From the cell containing the given text, extract its center point as (X, Y) coordinate. 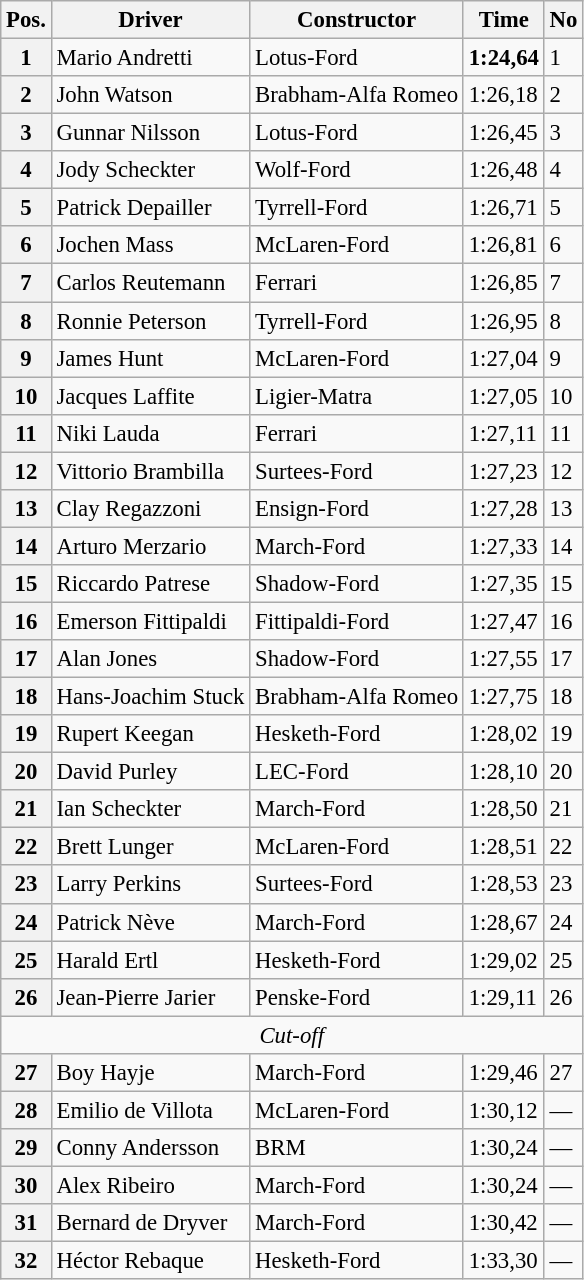
Constructor (357, 20)
Gunnar Nilsson (150, 133)
32 (26, 1261)
Penske-Ford (357, 997)
Emerson Fittipaldi (150, 621)
Emilio de Villota (150, 1110)
1:27,04 (504, 358)
1:27,23 (504, 471)
30 (26, 1185)
1:27,75 (504, 697)
29 (26, 1148)
1:28,10 (504, 772)
1:30,42 (504, 1223)
Ligier-Matra (357, 396)
1:29,46 (504, 1073)
Jacques Laffite (150, 396)
David Purley (150, 772)
Jody Scheckter (150, 170)
Wolf-Ford (357, 170)
1:27,05 (504, 396)
1:26,48 (504, 170)
Mario Andretti (150, 58)
1:27,35 (504, 584)
John Watson (150, 95)
BRM (357, 1148)
James Hunt (150, 358)
Boy Hayje (150, 1073)
No (563, 20)
Alan Jones (150, 659)
Cut-off (292, 1035)
Carlos Reutemann (150, 283)
Niki Lauda (150, 433)
Patrick Nève (150, 922)
Brett Lunger (150, 847)
Ian Scheckter (150, 809)
Ensign-Ford (357, 509)
Larry Perkins (150, 885)
Jochen Mass (150, 245)
1:27,55 (504, 659)
1:29,02 (504, 960)
Jean-Pierre Jarier (150, 997)
1:27,33 (504, 546)
Vittorio Brambilla (150, 471)
Patrick Depailler (150, 208)
1:28,02 (504, 734)
Ronnie Peterson (150, 321)
Time (504, 20)
1:28,51 (504, 847)
1:26,85 (504, 283)
31 (26, 1223)
Riccardo Patrese (150, 584)
1:28,53 (504, 885)
Driver (150, 20)
1:27,47 (504, 621)
1:30,12 (504, 1110)
1:26,18 (504, 95)
LEC-Ford (357, 772)
1:28,50 (504, 809)
1:24,64 (504, 58)
Bernard de Dryver (150, 1223)
1:27,28 (504, 509)
Pos. (26, 20)
Conny Andersson (150, 1148)
Rupert Keegan (150, 734)
1:26,45 (504, 133)
1:26,71 (504, 208)
Arturo Merzario (150, 546)
Fittipaldi-Ford (357, 621)
Clay Regazzoni (150, 509)
Alex Ribeiro (150, 1185)
1:29,11 (504, 997)
Hans-Joachim Stuck (150, 697)
1:33,30 (504, 1261)
Héctor Rebaque (150, 1261)
28 (26, 1110)
1:26,81 (504, 245)
1:28,67 (504, 922)
Harald Ertl (150, 960)
1:26,95 (504, 321)
1:27,11 (504, 433)
